Return the [x, y] coordinate for the center point of the cell that contains the specified text.  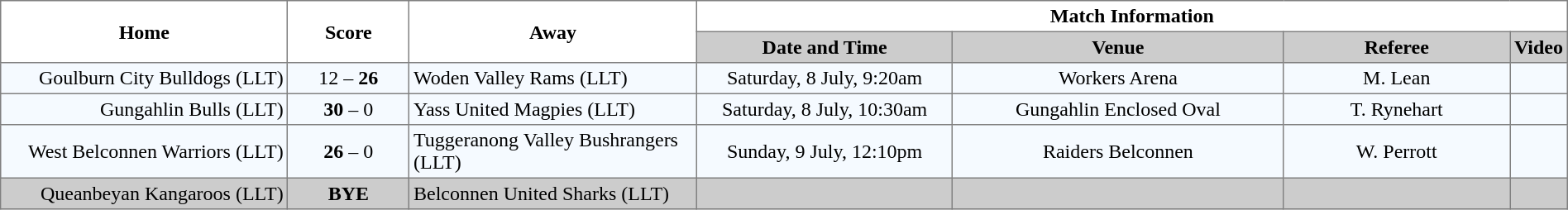
Saturday, 8 July, 10:30am [825, 109]
Referee [1397, 47]
Away [553, 31]
Venue [1118, 47]
Workers Arena [1118, 79]
Tuggeranong Valley Bushrangers (LLT) [553, 151]
Home [144, 31]
Raiders Belconnen [1118, 151]
Goulburn City Bulldogs (LLT) [144, 79]
Queanbeyan Kangaroos (LLT) [144, 193]
M. Lean [1397, 79]
Sunday, 9 July, 12:10pm [825, 151]
26 – 0 [349, 151]
T. Rynehart [1397, 109]
West Belconnen Warriors (LLT) [144, 151]
Score [349, 31]
Gungahlin Bulls (LLT) [144, 109]
Date and Time [825, 47]
Woden Valley Rams (LLT) [553, 79]
Saturday, 8 July, 9:20am [825, 79]
12 – 26 [349, 79]
Video [1539, 47]
Belconnen United Sharks (LLT) [553, 193]
30 – 0 [349, 109]
W. Perrott [1397, 151]
Gungahlin Enclosed Oval [1118, 109]
Yass United Magpies (LLT) [553, 109]
Match Information [1131, 17]
BYE [349, 193]
